Return (X, Y) of the center of cell containing provided text 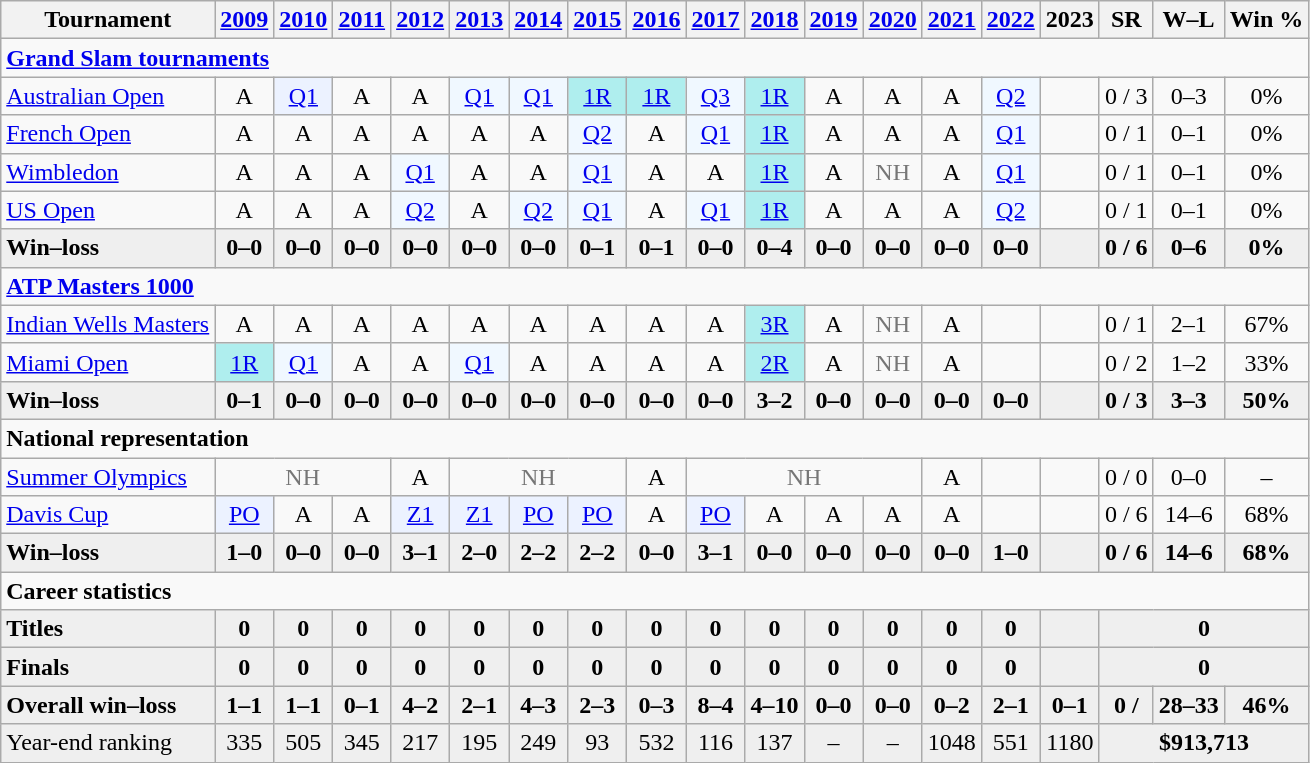
2017 (716, 20)
50% (1266, 400)
0 / (1126, 705)
2R (774, 362)
345 (362, 743)
Wimbledon (108, 172)
2013 (480, 20)
Titles (108, 629)
0 / 0 (1126, 477)
1048 (952, 743)
217 (420, 743)
National representation (655, 438)
4–3 (538, 705)
French Open (108, 134)
2–3 (598, 705)
0–6 (1188, 248)
2021 (952, 20)
Miami Open (108, 362)
2022 (1010, 20)
Q3 (716, 96)
2020 (892, 20)
US Open (108, 210)
67% (1266, 324)
2015 (598, 20)
Win % (1266, 20)
4–2 (420, 705)
505 (304, 743)
Year-end ranking (108, 743)
0 / 2 (1126, 362)
2010 (304, 20)
3–3 (1188, 400)
Tournament (108, 20)
2009 (244, 20)
2018 (774, 20)
33% (1266, 362)
Davis Cup (108, 515)
3R (774, 324)
116 (716, 743)
1–2 (1188, 362)
93 (598, 743)
137 (774, 743)
Grand Slam tournaments (655, 58)
Finals (108, 667)
Overall win–loss (108, 705)
0–4 (774, 248)
Summer Olympics (108, 477)
3–2 (774, 400)
W–L (1188, 20)
4–10 (774, 705)
2–0 (480, 553)
2023 (1070, 20)
46% (1266, 705)
Indian Wells Masters (108, 324)
335 (244, 743)
532 (656, 743)
2014 (538, 20)
551 (1010, 743)
1180 (1070, 743)
SR (1126, 20)
Australian Open (108, 96)
2011 (362, 20)
2012 (420, 20)
2019 (834, 20)
Career statistics (655, 591)
195 (480, 743)
0–2 (952, 705)
ATP Masters 1000 (655, 286)
28–33 (1188, 705)
2016 (656, 20)
$913,713 (1204, 743)
8–4 (716, 705)
249 (538, 743)
